Find where the given text appears and provide that cell's center as [X, Y] coordinate. 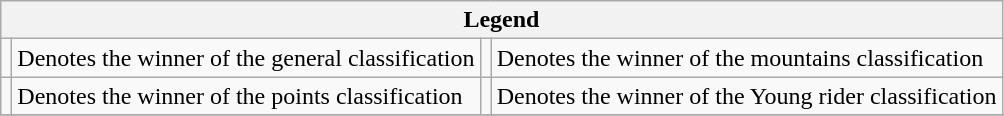
Denotes the winner of the points classification [246, 96]
Denotes the winner of the mountains classification [746, 58]
Legend [502, 20]
Denotes the winner of the general classification [246, 58]
Denotes the winner of the Young rider classification [746, 96]
